Scan for the cell matching the given text and deliver its [x, y] coordinate at center. 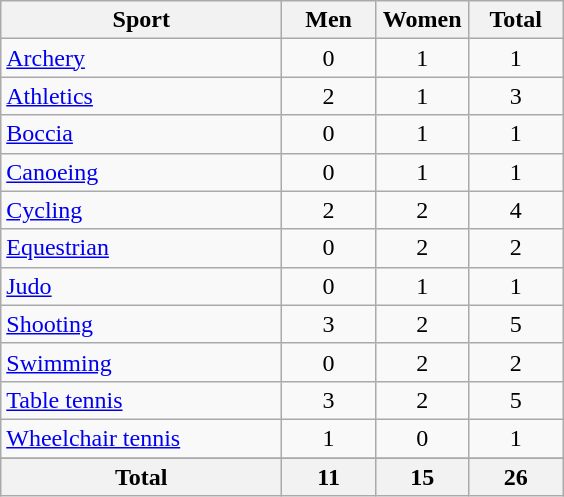
Swimming [142, 362]
Table tennis [142, 400]
Canoeing [142, 172]
26 [516, 477]
Athletics [142, 96]
Sport [142, 20]
Shooting [142, 324]
Cycling [142, 210]
4 [516, 210]
15 [422, 477]
Judo [142, 286]
Men [329, 20]
Archery [142, 58]
Women [422, 20]
Wheelchair tennis [142, 438]
Boccia [142, 134]
11 [329, 477]
Equestrian [142, 248]
